Extract the [x, y] coordinate from the center of the cell holding the provided text.  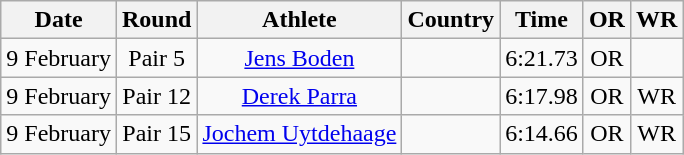
6:21.73 [542, 58]
Country [451, 20]
Round [156, 20]
Date [59, 20]
Time [542, 20]
Derek Parra [300, 96]
6:17.98 [542, 96]
Athlete [300, 20]
Pair 5 [156, 58]
Jochem Uytdehaage [300, 134]
Pair 12 [156, 96]
Pair 15 [156, 134]
Jens Boden [300, 58]
6:14.66 [542, 134]
